Output the [X, Y] coordinate of the center of the cell containing the given text.  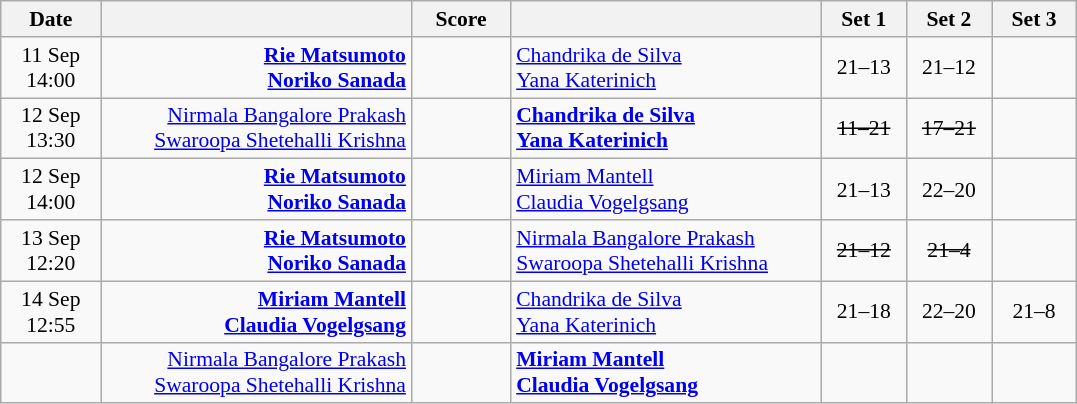
12 Sep14:00 [51, 190]
Set 3 [1034, 19]
Score [461, 19]
11–21 [864, 128]
21–8 [1034, 312]
17–21 [948, 128]
14 Sep12:55 [51, 312]
21–4 [948, 250]
Date [51, 19]
21–18 [864, 312]
Set 2 [948, 19]
12 Sep13:30 [51, 128]
Set 1 [864, 19]
11 Sep14:00 [51, 68]
13 Sep12:20 [51, 250]
